Pinpoint the cell where the given text exists, returning its (x, y) midpoint coordinate. 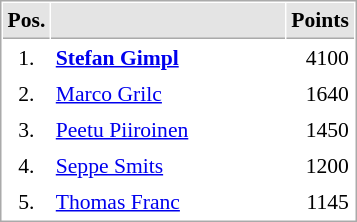
2. (26, 93)
Peetu Piiroinen (168, 129)
4. (26, 165)
5. (26, 201)
1200 (320, 165)
1640 (320, 93)
Stefan Gimpl (168, 57)
Marco Grilc (168, 93)
Thomas Franc (168, 201)
1. (26, 57)
1450 (320, 129)
Pos. (26, 21)
4100 (320, 57)
Seppe Smits (168, 165)
1145 (320, 201)
Points (320, 21)
3. (26, 129)
